Detect which cell encompasses the target text, then output its (x, y) center coordinate. 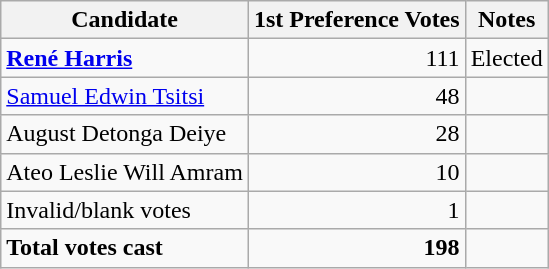
Ateo Leslie Will Amram (125, 172)
Samuel Edwin Tsitsi (125, 96)
48 (356, 96)
198 (356, 248)
1 (356, 210)
28 (356, 134)
1st Preference Votes (356, 20)
Notes (506, 20)
Elected (506, 58)
August Detonga Deiye (125, 134)
Total votes cast (125, 248)
Candidate (125, 20)
10 (356, 172)
Invalid/blank votes (125, 210)
René Harris (125, 58)
111 (356, 58)
